Extract the [X, Y] coordinate from the center of the cell holding the provided text.  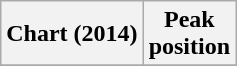
Chart (2014) [72, 34]
Peakposition [189, 34]
